Find where the given text appears and provide that cell's center as (X, Y) coordinate. 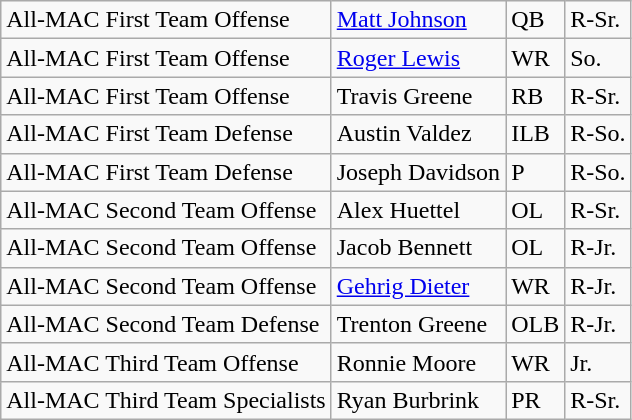
Travis Greene (418, 96)
Ronnie Moore (418, 362)
Joseph Davidson (418, 172)
All-MAC Third Team Specialists (166, 400)
QB (536, 20)
OLB (536, 324)
Alex Huettel (418, 210)
Jr. (598, 362)
Gehrig Dieter (418, 286)
RB (536, 96)
ILB (536, 134)
P (536, 172)
So. (598, 58)
All-MAC Third Team Offense (166, 362)
Ryan Burbrink (418, 400)
PR (536, 400)
Trenton Greene (418, 324)
All-MAC Second Team Defense (166, 324)
Roger Lewis (418, 58)
Austin Valdez (418, 134)
Jacob Bennett (418, 248)
Matt Johnson (418, 20)
